Provide the (X, Y) coordinate of the cell's center where the given text is located.  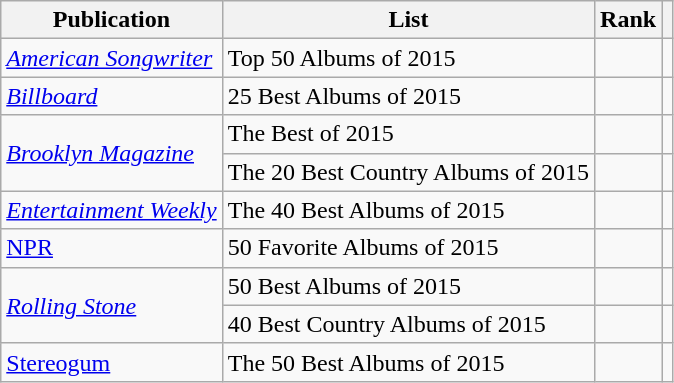
The 50 Best Albums of 2015 (408, 362)
50 Best Albums of 2015 (408, 286)
Entertainment Weekly (112, 210)
The Best of 2015 (408, 134)
Rank (628, 20)
Publication (112, 20)
The 20 Best Country Albums of 2015 (408, 172)
Rolling Stone (112, 305)
25 Best Albums of 2015 (408, 96)
Brooklyn Magazine (112, 153)
Top 50 Albums of 2015 (408, 58)
Stereogum (112, 362)
40 Best Country Albums of 2015 (408, 324)
NPR (112, 248)
Billboard (112, 96)
The 40 Best Albums of 2015 (408, 210)
50 Favorite Albums of 2015 (408, 248)
List (408, 20)
American Songwriter (112, 58)
